Scan for the cell matching the given text and deliver its [x, y] coordinate at center. 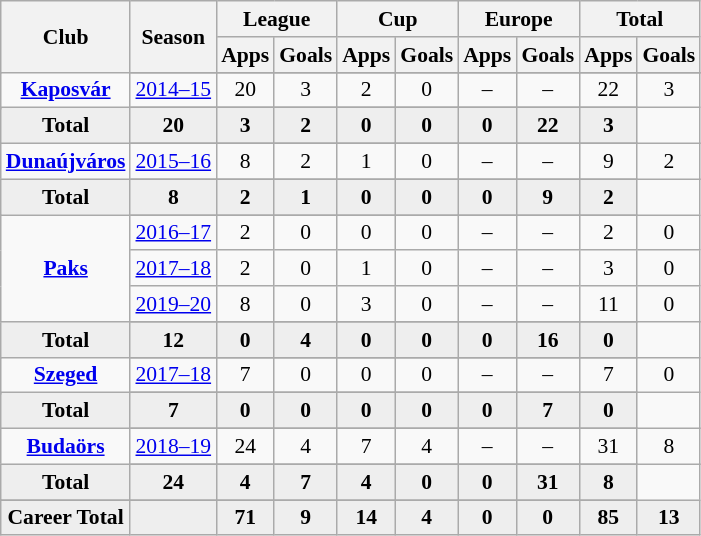
71 [245, 518]
Club [66, 36]
Budaörs [66, 447]
2018–19 [173, 447]
12 [173, 340]
13 [668, 518]
2014–15 [173, 90]
85 [608, 518]
Dunaújváros [66, 162]
Europe [518, 19]
2016–17 [173, 233]
Season [173, 36]
League [276, 19]
2019–20 [173, 304]
2015–16 [173, 162]
Cup [398, 19]
14 [366, 518]
Kaposvár [66, 90]
Career Total [66, 518]
Paks [66, 268]
16 [548, 340]
11 [608, 304]
Szeged [66, 375]
